Find where the given text appears and provide that cell's center as (X, Y) coordinate. 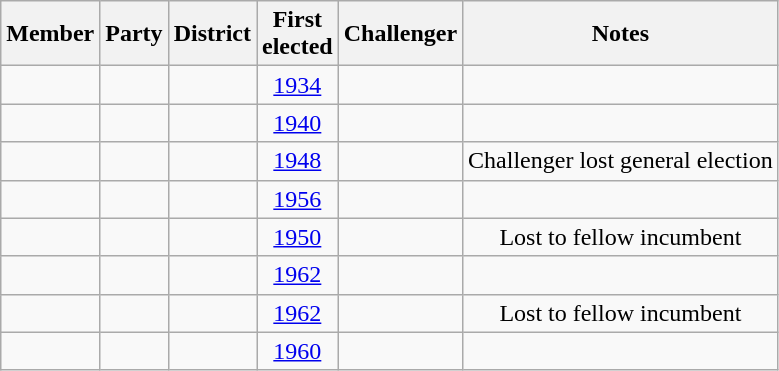
1960 (297, 351)
Party (134, 34)
Challenger (400, 34)
1940 (297, 123)
Notes (621, 34)
1948 (297, 161)
District (212, 34)
Member (50, 34)
Challenger lost general election (621, 161)
1956 (297, 199)
1934 (297, 85)
1950 (297, 237)
Firstelected (297, 34)
